Capture the cell that displays the provided text and extract its (x, y) central coordinate. 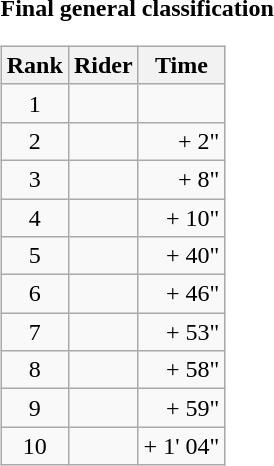
+ 40" (182, 256)
7 (34, 332)
+ 2" (182, 141)
Time (182, 65)
8 (34, 370)
Rank (34, 65)
6 (34, 294)
+ 59" (182, 408)
+ 46" (182, 294)
+ 58" (182, 370)
Rider (103, 65)
2 (34, 141)
+ 8" (182, 179)
4 (34, 217)
10 (34, 446)
1 (34, 103)
+ 1' 04" (182, 446)
5 (34, 256)
+ 10" (182, 217)
+ 53" (182, 332)
9 (34, 408)
3 (34, 179)
